Identify which cell holds the provided text, then report its [X, Y] central coordinate. 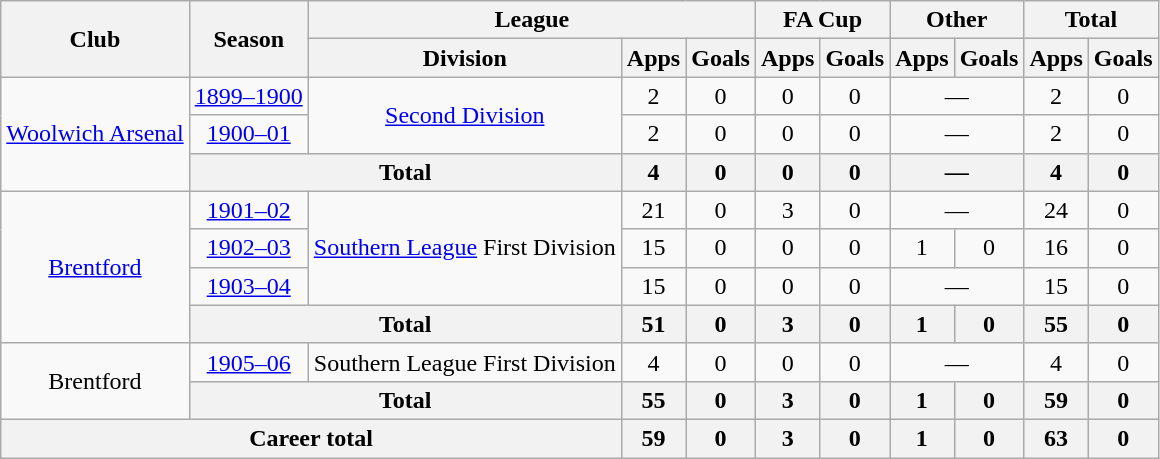
Second Division [464, 115]
51 [653, 324]
League [532, 20]
FA Cup [822, 20]
1902–03 [248, 248]
Club [95, 39]
21 [653, 210]
Woolwich Arsenal [95, 134]
63 [1056, 438]
1905–06 [248, 362]
1901–02 [248, 210]
Division [464, 58]
1900–01 [248, 134]
1899–1900 [248, 96]
24 [1056, 210]
Season [248, 39]
Other [957, 20]
Career total [312, 438]
1903–04 [248, 286]
16 [1056, 248]
